Locate the cell with the specified text and output its (X, Y) center coordinate. 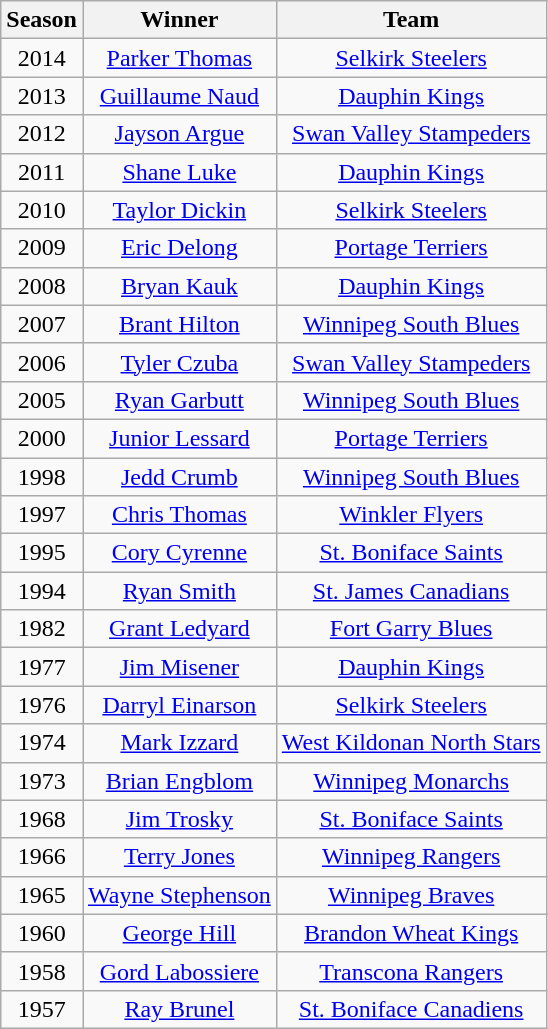
Winnipeg Braves (411, 895)
1966 (42, 857)
2000 (42, 438)
Brian Engblom (179, 781)
Transcona Rangers (411, 971)
1995 (42, 553)
Winner (179, 20)
2008 (42, 286)
Junior Lessard (179, 438)
1960 (42, 933)
Gord Labossiere (179, 971)
Jim Misener (179, 667)
Parker Thomas (179, 58)
2005 (42, 400)
Winkler Flyers (411, 515)
Winnipeg Rangers (411, 857)
Eric Delong (179, 248)
Guillaume Naud (179, 96)
1994 (42, 591)
Team (411, 20)
1965 (42, 895)
1982 (42, 629)
1973 (42, 781)
Grant Ledyard (179, 629)
Shane Luke (179, 172)
Jayson Argue (179, 134)
2014 (42, 58)
Wayne Stephenson (179, 895)
Ray Brunel (179, 1009)
Terry Jones (179, 857)
2012 (42, 134)
Brant Hilton (179, 324)
2011 (42, 172)
Darryl Einarson (179, 705)
2006 (42, 362)
2009 (42, 248)
Jim Trosky (179, 819)
George Hill (179, 933)
St. Boniface Canadiens (411, 1009)
Winnipeg Monarchs (411, 781)
Ryan Garbutt (179, 400)
Brandon Wheat Kings (411, 933)
1974 (42, 743)
Ryan Smith (179, 591)
St. James Canadians (411, 591)
Season (42, 20)
Chris Thomas (179, 515)
Cory Cyrenne (179, 553)
1976 (42, 705)
1977 (42, 667)
1957 (42, 1009)
2013 (42, 96)
West Kildonan North Stars (411, 743)
Fort Garry Blues (411, 629)
1997 (42, 515)
1968 (42, 819)
1998 (42, 477)
2010 (42, 210)
Mark Izzard (179, 743)
1958 (42, 971)
Jedd Crumb (179, 477)
2007 (42, 324)
Tyler Czuba (179, 362)
Bryan Kauk (179, 286)
Taylor Dickin (179, 210)
